Identify which cell holds the provided text, then report its [X, Y] central coordinate. 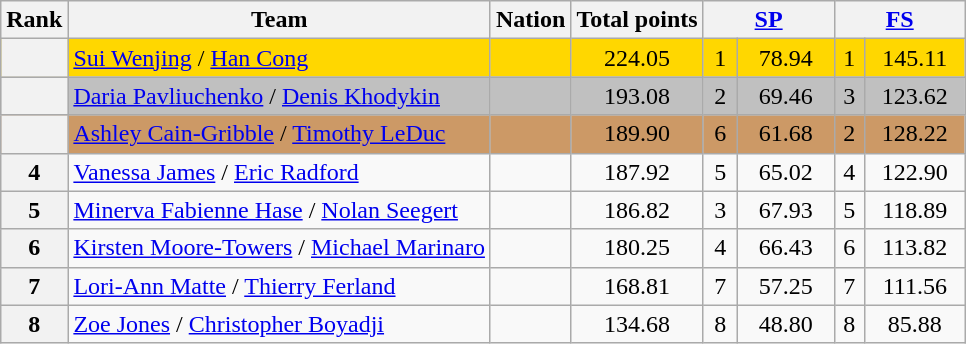
Minerva Fabienne Hase / Nolan Seegert [280, 210]
189.90 [637, 134]
123.62 [914, 96]
Team [280, 20]
168.81 [637, 286]
57.25 [786, 286]
193.08 [637, 96]
78.94 [786, 58]
Sui Wenjing / Han Cong [280, 58]
Ashley Cain-Gribble / Timothy LeDuc [280, 134]
66.43 [786, 248]
67.93 [786, 210]
Total points [637, 20]
85.88 [914, 324]
180.25 [637, 248]
111.56 [914, 286]
186.82 [637, 210]
Nation [530, 20]
118.89 [914, 210]
SP [768, 20]
187.92 [637, 172]
65.02 [786, 172]
Lori-Ann Matte / Thierry Ferland [280, 286]
48.80 [786, 324]
Zoe Jones / Christopher Boyadji [280, 324]
224.05 [637, 58]
145.11 [914, 58]
Rank [34, 20]
134.68 [637, 324]
FS [900, 20]
Vanessa James / Eric Radford [280, 172]
61.68 [786, 134]
69.46 [786, 96]
113.82 [914, 248]
Daria Pavliuchenko / Denis Khodykin [280, 96]
122.90 [914, 172]
Kirsten Moore-Towers / Michael Marinaro [280, 248]
128.22 [914, 134]
